Identify which cell holds the provided text, then report its (X, Y) central coordinate. 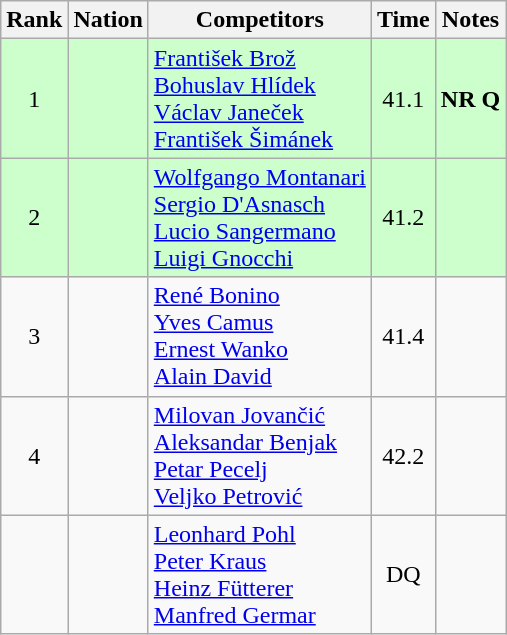
František BrožBohuslav HlídekVáclav JanečekFrantišek Šimánek (260, 98)
Time (403, 20)
Competitors (260, 20)
DQ (403, 574)
Leonhard PohlPeter KrausHeinz FüttererManfred Germar (260, 574)
3 (34, 336)
Notes (470, 20)
NR Q (470, 98)
Nation (108, 20)
Wolfgango MontanariSergio D'AsnaschLucio SangermanoLuigi Gnocchi (260, 218)
René BoninoYves CamusErnest WankoAlain David (260, 336)
41.1 (403, 98)
Rank (34, 20)
2 (34, 218)
Milovan JovančićAleksandar BenjakPetar PeceljVeljko Petrović (260, 456)
4 (34, 456)
42.2 (403, 456)
41.4 (403, 336)
41.2 (403, 218)
1 (34, 98)
